Determine the [X, Y] coordinate at the center of the cell enclosing the given text.  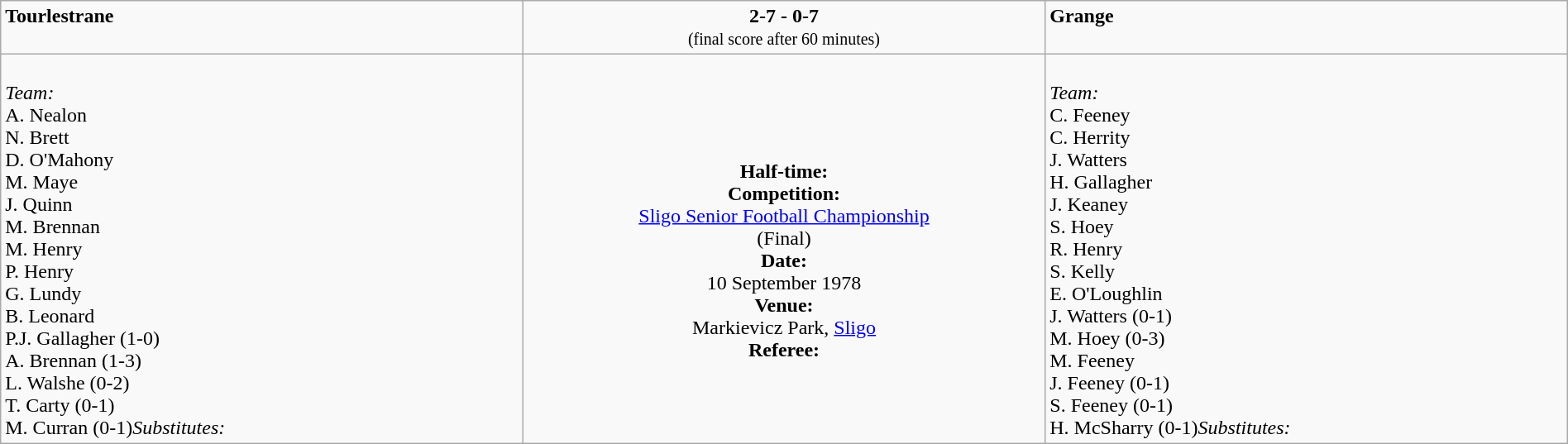
Grange [1307, 28]
Half-time:Competition:Sligo Senior Football Championship(Final)Date:10 September 1978Venue:Markievicz Park, SligoReferee: [784, 249]
2-7 - 0-7(final score after 60 minutes) [784, 28]
Tourlestrane [262, 28]
